Scan for the cell matching the given text and deliver its (x, y) coordinate at center. 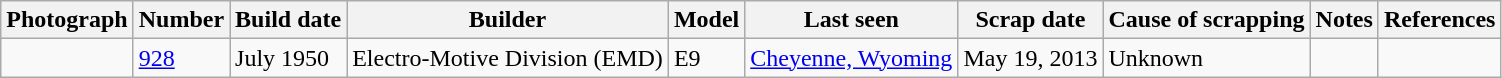
Build date (288, 20)
Electro-Motive Division (EMD) (508, 58)
Scrap date (1030, 20)
Notes (1344, 20)
Last seen (852, 20)
928 (181, 58)
References (1440, 20)
Unknown (1206, 58)
Cheyenne, Wyoming (852, 58)
July 1950 (288, 58)
Photograph (67, 20)
Builder (508, 20)
May 19, 2013 (1030, 58)
Number (181, 20)
E9 (706, 58)
Model (706, 20)
Cause of scrapping (1206, 20)
